Locate the cell with the specified text and output its [x, y] center coordinate. 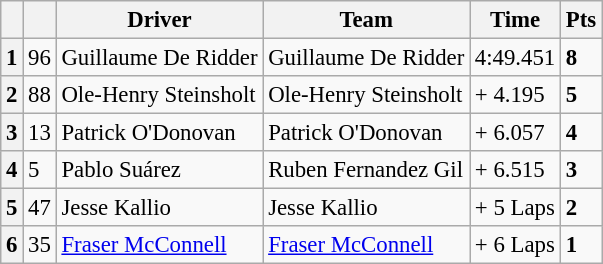
+ 6 Laps [516, 245]
+ 6.057 [516, 133]
Driver [160, 20]
47 [40, 208]
6 [12, 245]
Time [516, 20]
88 [40, 95]
+ 6.515 [516, 170]
Ruben Fernandez Gil [366, 170]
+ 5 Laps [516, 208]
96 [40, 58]
35 [40, 245]
Pts [582, 20]
Team [366, 20]
8 [582, 58]
13 [40, 133]
Pablo Suárez [160, 170]
4:49.451 [516, 58]
+ 4.195 [516, 95]
